Pinpoint the cell where the given text exists, returning its [X, Y] midpoint coordinate. 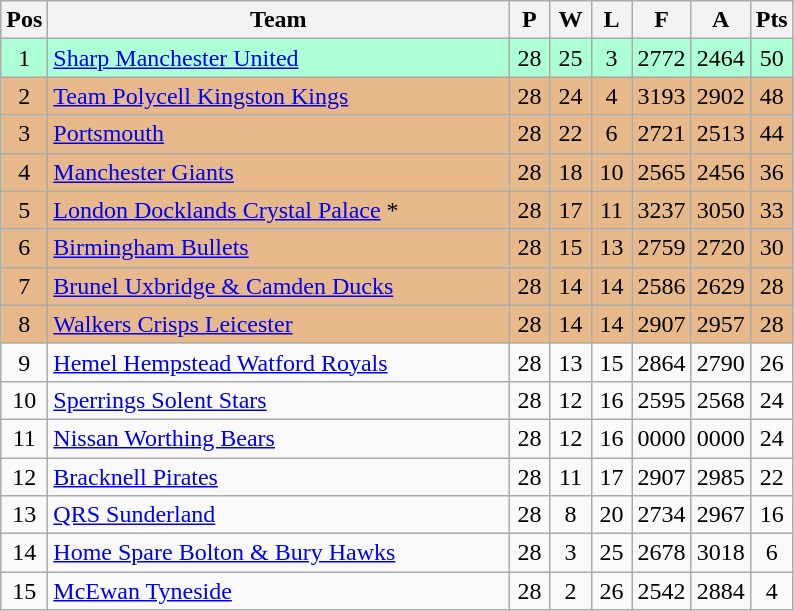
5 [24, 210]
30 [772, 248]
9 [24, 362]
2678 [662, 553]
18 [570, 172]
2985 [720, 477]
Hemel Hempstead Watford Royals [278, 362]
2586 [662, 286]
Pos [24, 20]
2864 [662, 362]
2759 [662, 248]
20 [612, 515]
L [612, 20]
2902 [720, 96]
2720 [720, 248]
33 [772, 210]
48 [772, 96]
3237 [662, 210]
QRS Sunderland [278, 515]
50 [772, 58]
Birmingham Bullets [278, 248]
2565 [662, 172]
2464 [720, 58]
1 [24, 58]
2513 [720, 134]
McEwan Tyneside [278, 591]
2456 [720, 172]
2772 [662, 58]
36 [772, 172]
2884 [720, 591]
2967 [720, 515]
Team [278, 20]
2568 [720, 400]
Nissan Worthing Bears [278, 438]
3050 [720, 210]
2595 [662, 400]
Sharp Manchester United [278, 58]
2542 [662, 591]
2721 [662, 134]
2734 [662, 515]
3018 [720, 553]
Brunel Uxbridge & Camden Ducks [278, 286]
2629 [720, 286]
London Docklands Crystal Palace * [278, 210]
Bracknell Pirates [278, 477]
Pts [772, 20]
Portsmouth [278, 134]
Walkers Crisps Leicester [278, 324]
7 [24, 286]
44 [772, 134]
F [662, 20]
W [570, 20]
Manchester Giants [278, 172]
Home Spare Bolton & Bury Hawks [278, 553]
2957 [720, 324]
P [530, 20]
A [720, 20]
2790 [720, 362]
Sperrings Solent Stars [278, 400]
Team Polycell Kingston Kings [278, 96]
3193 [662, 96]
